From the cell containing the given text, extract its center point as (x, y) coordinate. 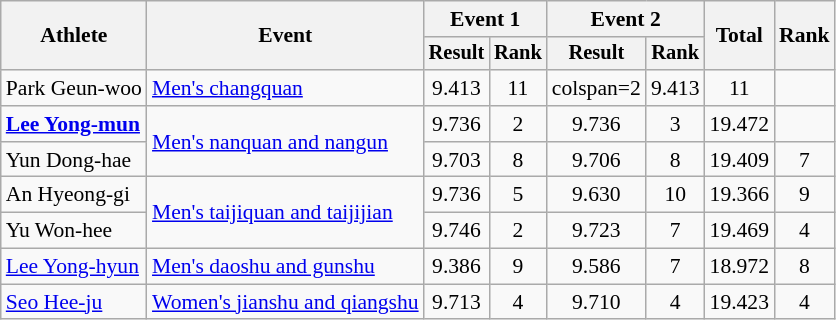
colspan=2 (596, 88)
19.423 (740, 302)
3 (676, 124)
19.409 (740, 160)
Park Geun-woo (74, 88)
9.630 (596, 195)
19.472 (740, 124)
Men's changquan (286, 88)
Men's taijiquan and taijijian (286, 212)
19.366 (740, 195)
Men's nanquan and nangun (286, 142)
10 (676, 195)
Yu Won-hee (74, 231)
9.386 (457, 267)
9.706 (596, 160)
Event (286, 36)
Event 2 (626, 19)
Lee Yong-mun (74, 124)
Athlete (74, 36)
9.586 (596, 267)
Total (740, 36)
Men's daoshu and gunshu (286, 267)
Event 1 (486, 19)
Women's jianshu and qiangshu (286, 302)
9.746 (457, 231)
18.972 (740, 267)
19.469 (740, 231)
Yun Dong-hae (74, 160)
An Hyeong-gi (74, 195)
Seo Hee-ju (74, 302)
9.723 (596, 231)
9.710 (596, 302)
Lee Yong-hyun (74, 267)
5 (518, 195)
9.703 (457, 160)
9.713 (457, 302)
